Search for the cell housing the specified text and yield its [X, Y] center coordinate. 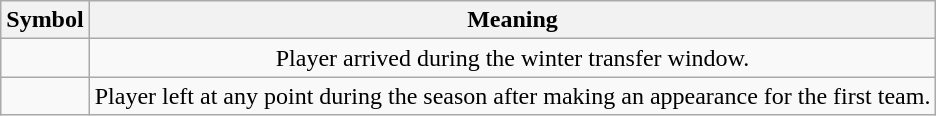
Symbol [45, 20]
Player left at any point during the season after making an appearance for the first team. [512, 96]
Meaning [512, 20]
Player arrived during the winter transfer window. [512, 58]
